Provide the (x, y) coordinate of the cell's center where the given text is located.  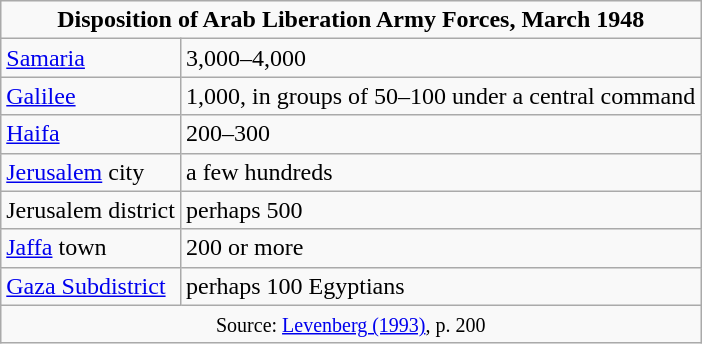
perhaps 500 (440, 210)
1,000, in groups of 50–100 under a central command (440, 96)
Gaza Subdistrict (91, 286)
Jaffa town (91, 248)
Disposition of Arab Liberation Army Forces, March 1948 (351, 20)
200–300 (440, 134)
Jerusalem city (91, 172)
Galilee (91, 96)
Samaria (91, 58)
Source: Levenberg (1993), p. 200 (351, 324)
3,000–4,000 (440, 58)
Jerusalem district (91, 210)
Haifa (91, 134)
perhaps 100 Egyptians (440, 286)
200 or more (440, 248)
a few hundreds (440, 172)
